Output the [X, Y] coordinate of the center of the cell containing the given text.  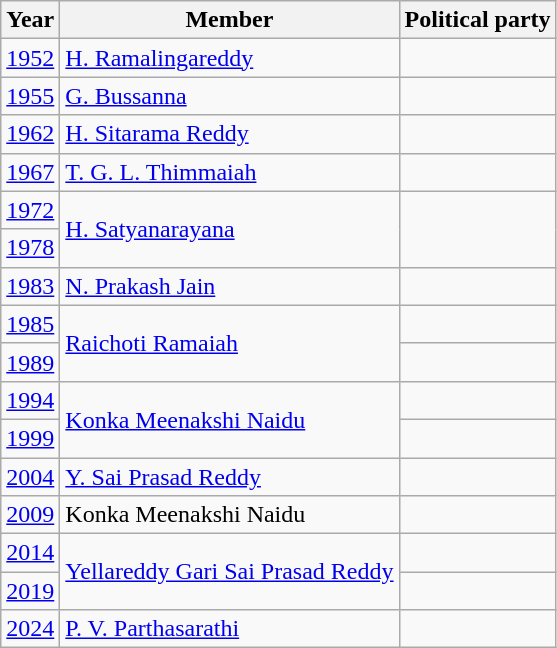
1983 [30, 286]
1994 [30, 400]
1955 [30, 96]
1999 [30, 438]
Raichoti Ramaiah [230, 343]
2014 [30, 553]
1952 [30, 58]
N. Prakash Jain [230, 286]
Yellareddy Gari Sai Prasad Reddy [230, 572]
2024 [30, 629]
Year [30, 20]
Y. Sai Prasad Reddy [230, 477]
1985 [30, 324]
1967 [30, 172]
Political party [478, 20]
H. Satyanarayana [230, 229]
P. V. Parthasarathi [230, 629]
Member [230, 20]
1972 [30, 210]
2004 [30, 477]
H. Ramalingareddy [230, 58]
G. Bussanna [230, 96]
2009 [30, 515]
1978 [30, 248]
2019 [30, 591]
1989 [30, 362]
T. G. L. Thimmaiah [230, 172]
1962 [30, 134]
H. Sitarama Reddy [230, 134]
